Extract the [X, Y] coordinate from the center of the cell holding the provided text.  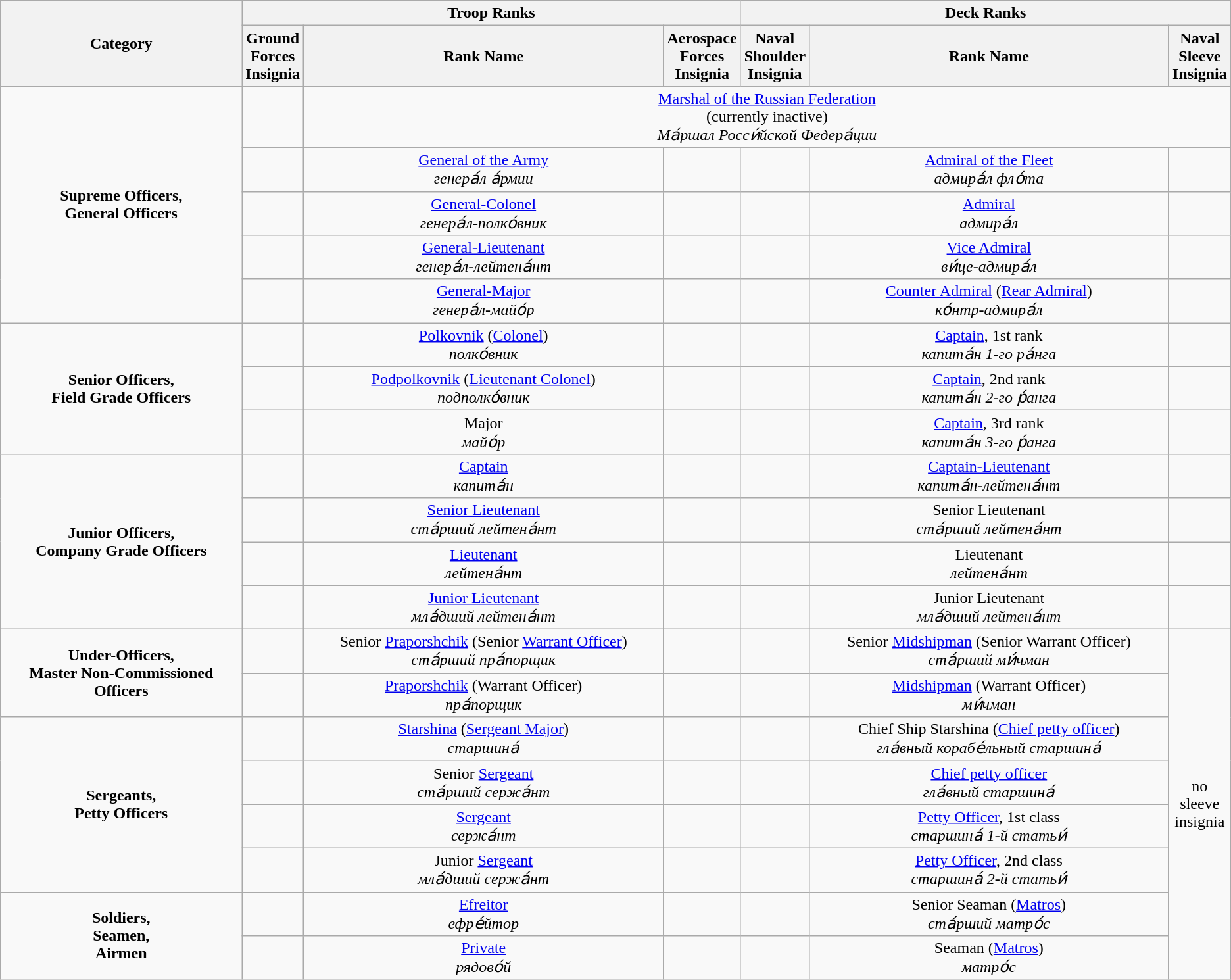
Petty Officer, 1st class старшина́ 1-й статьи́ [989, 826]
Admiral of the Fleet адмира́л фло́та [989, 170]
Deck Ranks [985, 13]
Captain, 1st rank капита́н 1-го ра́нга [989, 345]
Petty Officer, 2nd class старшина́ 2-й статьи́ [989, 870]
Efreitor ефре́йтор [484, 914]
Captain-Lieutenant капита́н-лейтена́нт [989, 476]
Podpolkovnik (Lieutenant Colonel) подполко́вник [484, 388]
Soldiers, Seamen, Airmen [121, 935]
Sergeants, Petty Officers [121, 804]
Private рядово́й [484, 958]
Naval Sleeve Insignia [1199, 56]
Sergeant сержа́нт [484, 826]
General-Colonel генера́л-полко́вник [484, 213]
General-Major генера́л-майо́р [484, 301]
Counter Admiral (Rear Admiral) ко́нтр-адмира́л [989, 301]
Naval Shoulder Insignia [775, 56]
Aerospace Forces Insignia [702, 56]
Midshipman (Warrant Officer) ми́чман [989, 695]
Captain, 2nd rank капита́н 2-го р́анга [989, 388]
Praporshchik (Warrant Officer) пра́порщик [484, 695]
Admiral адмира́л [989, 213]
Chief petty officer гла́вный старшина́ [989, 783]
Senior Praporshchik (Senior Warrant Officer) ста́рший пра́порщик [484, 651]
Captain капита́н [484, 476]
General-Lieutenant генера́л-лейтена́нт [484, 258]
Marshal of the Russian Federation (currently inactive) Ма́ршал Росси́йской Федера́ции [767, 117]
Polkovnik (Colonel) полко́вник [484, 345]
Senior Seaman (Matros) ста́рший матро́с [989, 914]
Vice Admiral ви́це-адмира́л [989, 258]
Troop Ranks [491, 13]
Junior Officers, Company Grade Officers [121, 541]
Senior Officers, Field Grade Officers [121, 389]
General of the Army генера́л а́рмии [484, 170]
Junior Sergeant мла́дший сержа́нт [484, 870]
Category [121, 43]
Captain, 3rd rank капита́н 3-го р́анга [989, 433]
no sleeve insignia [1199, 804]
Starshina (Sergeant Major) старшина́ [484, 739]
Senior Sergeant ста́рший сержа́нт [484, 783]
Senior Midshipman (Senior Warrant Officer) ста́рший ми́чман [989, 651]
Under-Officers, Master Non-Commissioned Officers [121, 674]
Seaman (Matros) матро́с [989, 958]
Chief Ship Starshina (Chief petty officer) гла́вный корабе́льный старшина́ [989, 739]
Ground Forces Insignia [273, 56]
Major майо́р [484, 433]
Supreme Officers, General Officers [121, 205]
